Find where the given text appears and provide that cell's center as [X, Y] coordinate. 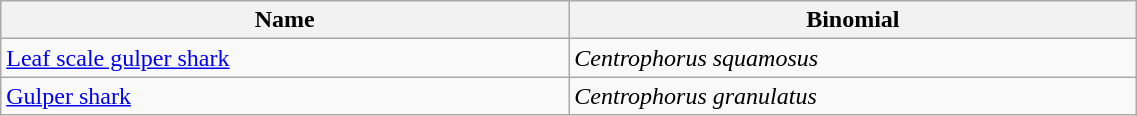
Gulper shark [285, 96]
Leaf scale gulper shark [285, 58]
Centrophorus squamosus [853, 58]
Centrophorus granulatus [853, 96]
Name [285, 20]
Binomial [853, 20]
